Determine the (x, y) coordinate at the center of the cell enclosing the given text.  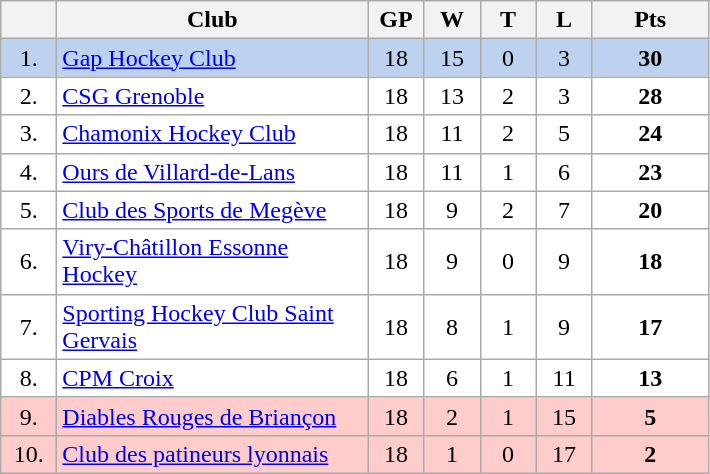
CSG Grenoble (212, 96)
1. (29, 58)
10. (29, 454)
23 (650, 172)
L (564, 20)
Diables Rouges de Briançon (212, 416)
GP (396, 20)
2. (29, 96)
Gap Hockey Club (212, 58)
4. (29, 172)
CPM Croix (212, 378)
Sporting Hockey Club Saint Gervais (212, 326)
Club des Sports de Megève (212, 210)
Club (212, 20)
30 (650, 58)
5. (29, 210)
Club des patineurs lyonnais (212, 454)
Viry-Châtillon Essonne Hockey (212, 262)
24 (650, 134)
3. (29, 134)
8. (29, 378)
9. (29, 416)
T (508, 20)
20 (650, 210)
7. (29, 326)
28 (650, 96)
Chamonix Hockey Club (212, 134)
7 (564, 210)
Pts (650, 20)
8 (452, 326)
Ours de Villard-de-Lans (212, 172)
6. (29, 262)
W (452, 20)
